Identify which cell holds the provided text, then report its (X, Y) central coordinate. 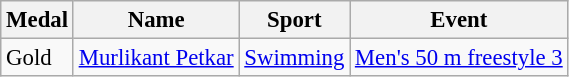
Gold (38, 58)
Sport (294, 20)
Murlikant Petkar (156, 58)
Swimming (294, 58)
Men's 50 m freestyle 3 (459, 58)
Name (156, 20)
Medal (38, 20)
Event (459, 20)
